Pinpoint the cell where the given text exists, returning its (X, Y) midpoint coordinate. 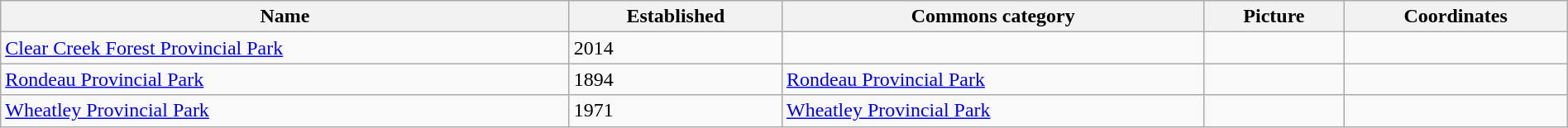
Name (285, 17)
1971 (675, 111)
1894 (675, 79)
Established (675, 17)
2014 (675, 48)
Clear Creek Forest Provincial Park (285, 48)
Coordinates (1456, 17)
Picture (1274, 17)
Commons category (992, 17)
